Provide the [X, Y] coordinate of the cell's center where the given text is located.  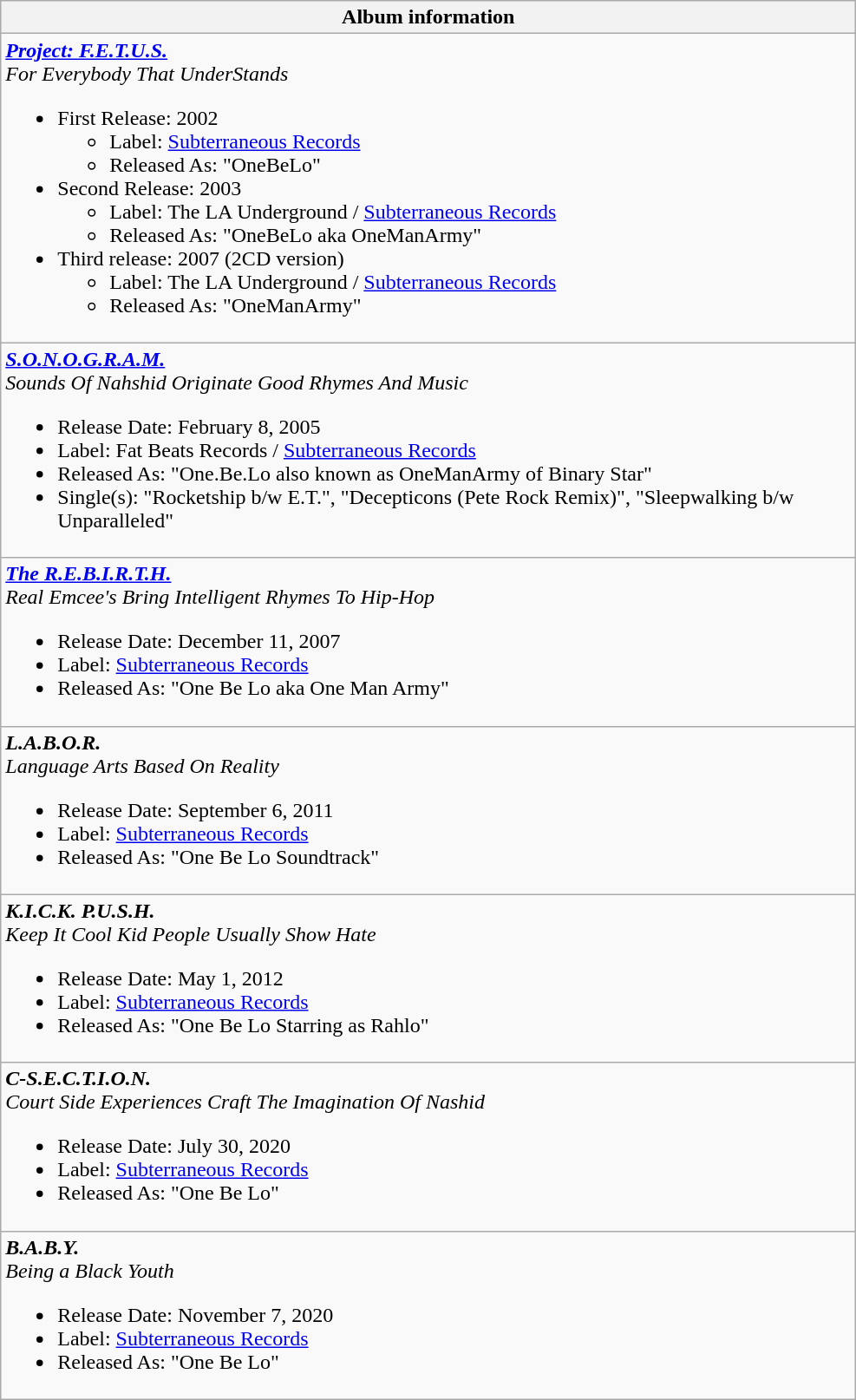
L.A.B.O.R.Language Arts Based On RealityRelease Date: September 6, 2011Label: Subterraneous RecordsReleased As: "One Be Lo Soundtrack" [428, 810]
Album information [428, 17]
C-S.E.C.T.I.O.N.Court Side Experiences Craft The Imagination Of NashidRelease Date: July 30, 2020Label: Subterraneous RecordsReleased As: "One Be Lo" [428, 1147]
B.A.B.Y.Being a Black YouthRelease Date: November 7, 2020Label: Subterraneous RecordsReleased As: "One Be Lo" [428, 1315]
